Detect which cell encompasses the target text, then output its [X, Y] center coordinate. 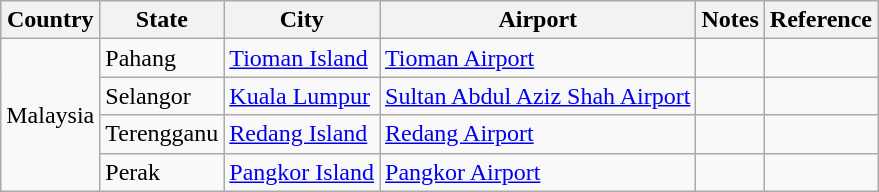
City [302, 20]
Country [50, 20]
Pahang [162, 58]
Malaysia [50, 115]
Reference [820, 20]
Kuala Lumpur [302, 96]
Selangor [162, 96]
Perak [162, 172]
Sultan Abdul Aziz Shah Airport [538, 96]
Terengganu [162, 134]
Redang Airport [538, 134]
Pangkor Airport [538, 172]
Pangkor Island [302, 172]
Tioman Island [302, 58]
Tioman Airport [538, 58]
State [162, 20]
Airport [538, 20]
Redang Island [302, 134]
Notes [730, 20]
